Return the [X, Y] coordinate for the center point of the cell that contains the specified text.  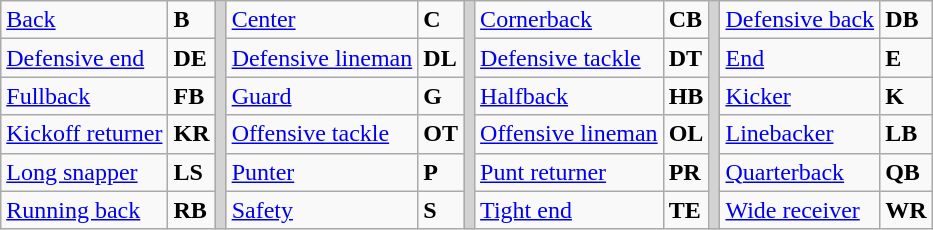
RB [192, 210]
Punt returner [570, 172]
Punter [322, 172]
Defensive back [800, 20]
S [441, 210]
DL [441, 58]
Safety [322, 210]
Halfback [570, 96]
DE [192, 58]
Kicker [800, 96]
Cornerback [570, 20]
OT [441, 134]
TE [686, 210]
Offensive tackle [322, 134]
Defensive tackle [570, 58]
B [192, 20]
QB [906, 172]
Defensive end [84, 58]
Kickoff returner [84, 134]
K [906, 96]
PR [686, 172]
Offensive lineman [570, 134]
C [441, 20]
Running back [84, 210]
LB [906, 134]
DB [906, 20]
Linebacker [800, 134]
DT [686, 58]
Long snapper [84, 172]
Tight end [570, 210]
End [800, 58]
E [906, 58]
Center [322, 20]
FB [192, 96]
Guard [322, 96]
Fullback [84, 96]
G [441, 96]
KR [192, 134]
P [441, 172]
WR [906, 210]
Defensive lineman [322, 58]
Back [84, 20]
Quarterback [800, 172]
Wide receiver [800, 210]
LS [192, 172]
HB [686, 96]
CB [686, 20]
OL [686, 134]
